Locate the cell with the specified text and output its [x, y] center coordinate. 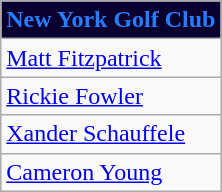
Rickie Fowler [111, 96]
Cameron Young [111, 172]
Matt Fitzpatrick [111, 58]
New York Golf Club [111, 20]
Xander Schauffele [111, 134]
